Find where the given text appears and provide that cell's center as (x, y) coordinate. 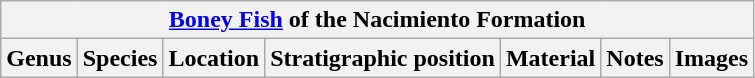
Boney Fish of the Nacimiento Formation (378, 20)
Genus (39, 58)
Material (550, 58)
Species (120, 58)
Images (711, 58)
Stratigraphic position (383, 58)
Location (214, 58)
Notes (635, 58)
